Output the [X, Y] coordinate of the center of the cell containing the given text.  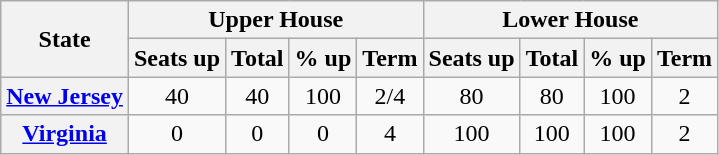
2/4 [390, 96]
Upper House [276, 20]
Lower House [570, 20]
State [65, 39]
4 [390, 134]
Virginia [65, 134]
New Jersey [65, 96]
